Scan for the cell matching the given text and deliver its [X, Y] coordinate at center. 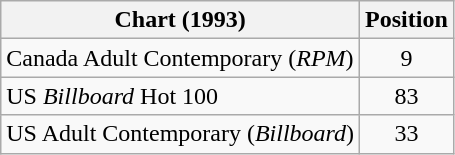
Chart (1993) [180, 20]
33 [407, 134]
Position [407, 20]
US Billboard Hot 100 [180, 96]
Canada Adult Contemporary (RPM) [180, 58]
9 [407, 58]
83 [407, 96]
US Adult Contemporary (Billboard) [180, 134]
